For the text-containing cell, return its midpoint in (x, y) coordinate format. 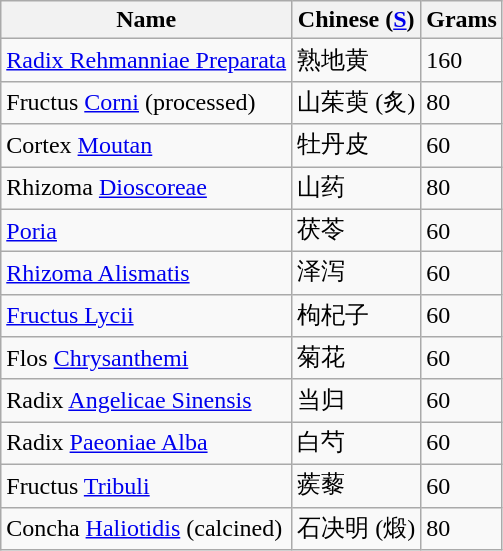
山茱萸 (炙) (356, 102)
熟地黄 (356, 60)
160 (462, 60)
Chinese (S) (356, 20)
茯苓 (356, 230)
白芍 (356, 444)
Poria (146, 230)
当归 (356, 400)
Flos Chrysanthemi (146, 358)
Concha Haliotidis (calcined) (146, 528)
Cortex Moutan (146, 146)
Rhizoma Dioscoreae (146, 188)
Radix Paeoniae Alba (146, 444)
石决明 (煅) (356, 528)
菊花 (356, 358)
Radix Angelicae Sinensis (146, 400)
Fructus Corni (processed) (146, 102)
蒺藜 (356, 486)
Grams (462, 20)
Fructus Tribuli (146, 486)
Fructus Lycii (146, 316)
枸杞子 (356, 316)
牡丹皮 (356, 146)
山药 (356, 188)
Radix Rehmanniae Preparata (146, 60)
Rhizoma Alismatis (146, 274)
泽泻 (356, 274)
Name (146, 20)
